Return the [x, y] coordinate for the center point of the cell that contains the specified text.  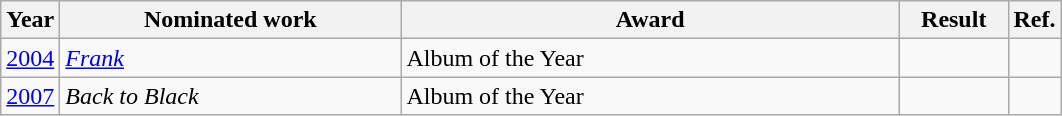
2007 [30, 96]
Nominated work [230, 20]
Frank [230, 58]
Ref. [1034, 20]
Year [30, 20]
2004 [30, 58]
Back to Black [230, 96]
Award [650, 20]
Result [954, 20]
